Pinpoint the cell where the given text exists, returning its [X, Y] midpoint coordinate. 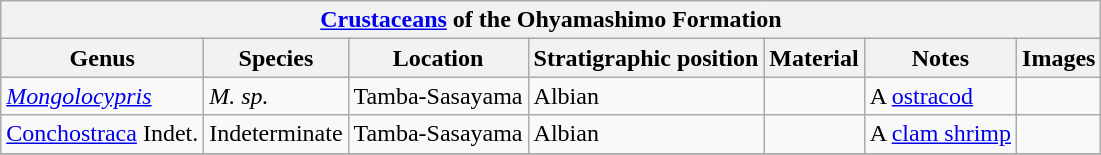
Mongolocypris [102, 96]
M. sp. [276, 96]
Crustaceans of the Ohyamashimo Formation [551, 20]
Stratigraphic position [646, 58]
Genus [102, 58]
Location [438, 58]
Images [1059, 58]
A ostracod [940, 96]
Material [814, 58]
A clam shrimp [940, 134]
Notes [940, 58]
Species [276, 58]
Conchostraca Indet. [102, 134]
Indeterminate [276, 134]
